Locate the cell with the specified text and output its [X, Y] center coordinate. 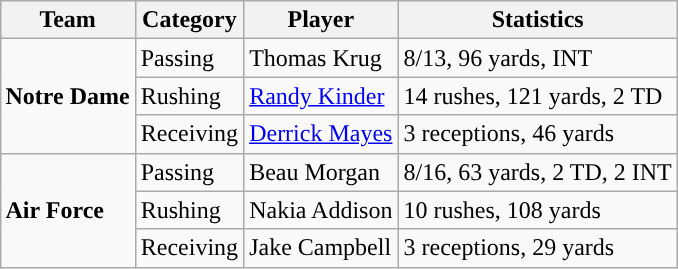
Nakia Addison [321, 210]
Notre Dame [68, 96]
Thomas Krug [321, 58]
Randy Kinder [321, 96]
8/13, 96 yards, INT [538, 58]
8/16, 63 yards, 2 TD, 2 INT [538, 172]
Derrick Mayes [321, 134]
Category [189, 20]
Player [321, 20]
Air Force [68, 210]
3 receptions, 46 yards [538, 134]
Jake Campbell [321, 248]
14 rushes, 121 yards, 2 TD [538, 96]
Team [68, 20]
3 receptions, 29 yards [538, 248]
Statistics [538, 20]
10 rushes, 108 yards [538, 210]
Beau Morgan [321, 172]
